From the cell containing the given text, extract its center point as [X, Y] coordinate. 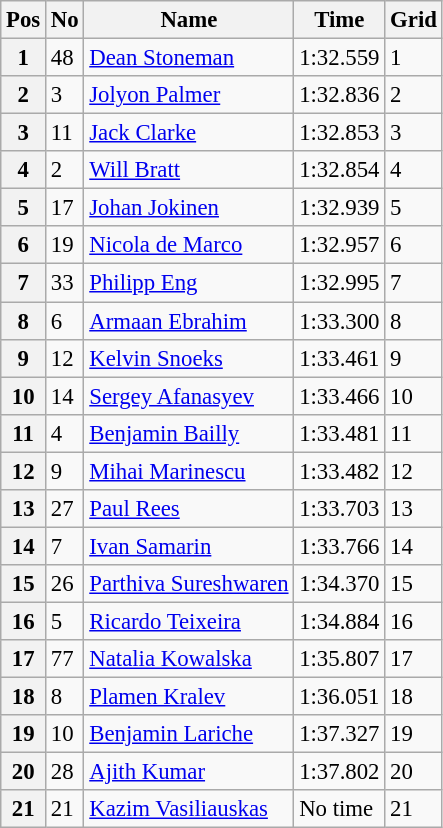
1:33.482 [340, 471]
1:32.939 [340, 208]
1:34.884 [340, 621]
Philipp Eng [189, 283]
No time [340, 809]
Parthiva Sureshwaren [189, 584]
Ajith Kumar [189, 772]
Johan Jokinen [189, 208]
1:36.051 [340, 697]
Sergey Afanasyev [189, 396]
Time [340, 20]
Dean Stoneman [189, 58]
1:33.703 [340, 509]
Armaan Ebrahim [189, 321]
Kazim Vasiliauskas [189, 809]
Will Bratt [189, 170]
Plamen Kralev [189, 697]
1:33.461 [340, 358]
1:33.466 [340, 396]
1:37.327 [340, 734]
1:32.957 [340, 245]
1:32.836 [340, 95]
28 [65, 772]
Grid [414, 20]
1:33.766 [340, 546]
1:33.300 [340, 321]
Benjamin Lariche [189, 734]
1:35.807 [340, 659]
Mihai Marinescu [189, 471]
Natalia Kowalska [189, 659]
Ricardo Teixeira [189, 621]
48 [65, 58]
Kelvin Snoeks [189, 358]
1:32.559 [340, 58]
Nicola de Marco [189, 245]
1:34.370 [340, 584]
Paul Rees [189, 509]
Benjamin Bailly [189, 433]
Jolyon Palmer [189, 95]
77 [65, 659]
33 [65, 283]
Pos [24, 20]
Jack Clarke [189, 133]
1:32.995 [340, 283]
No [65, 20]
1:32.854 [340, 170]
Ivan Samarin [189, 546]
26 [65, 584]
1:37.802 [340, 772]
27 [65, 509]
1:33.481 [340, 433]
Name [189, 20]
1:32.853 [340, 133]
